Determine the (X, Y) coordinate at the center of the cell enclosing the given text.  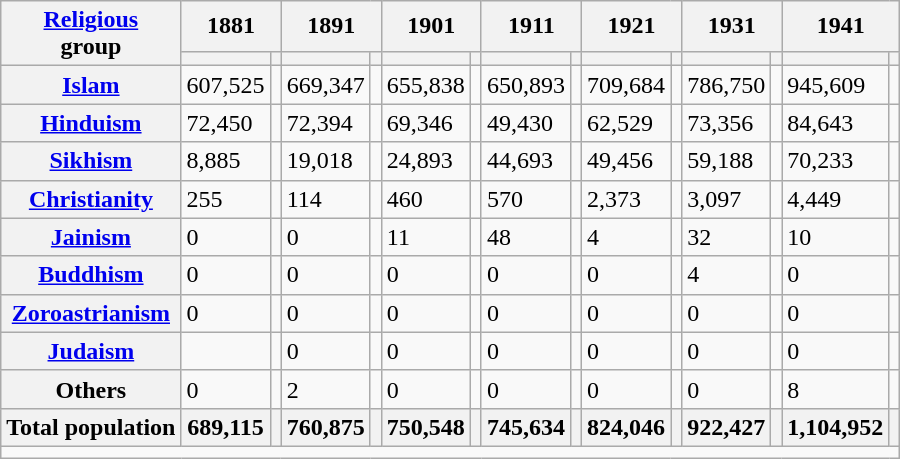
48 (526, 237)
760,875 (326, 427)
460 (426, 199)
72,450 (226, 123)
73,356 (726, 123)
255 (226, 199)
607,525 (226, 85)
745,634 (526, 427)
1881 (231, 26)
3,097 (726, 199)
1931 (732, 26)
650,893 (526, 85)
69,346 (426, 123)
Others (91, 389)
Sikhism (91, 161)
1941 (841, 26)
Total population (91, 427)
Christianity (91, 199)
824,046 (626, 427)
Islam (91, 85)
689,115 (226, 427)
8 (836, 389)
62,529 (626, 123)
Zoroastrianism (91, 313)
49,430 (526, 123)
Buddhism (91, 275)
1921 (632, 26)
786,750 (726, 85)
1891 (331, 26)
114 (326, 199)
32 (726, 237)
655,838 (426, 85)
669,347 (326, 85)
Judaism (91, 351)
49,456 (626, 161)
11 (426, 237)
709,684 (626, 85)
Jainism (91, 237)
44,693 (526, 161)
70,233 (836, 161)
750,548 (426, 427)
2 (326, 389)
1901 (431, 26)
570 (526, 199)
84,643 (836, 123)
945,609 (836, 85)
4,449 (836, 199)
Religiousgroup (91, 34)
1,104,952 (836, 427)
59,188 (726, 161)
19,018 (326, 161)
922,427 (726, 427)
24,893 (426, 161)
Hinduism (91, 123)
8,885 (226, 161)
10 (836, 237)
1911 (531, 26)
2,373 (626, 199)
72,394 (326, 123)
